Identify which cell holds the provided text, then report its [X, Y] central coordinate. 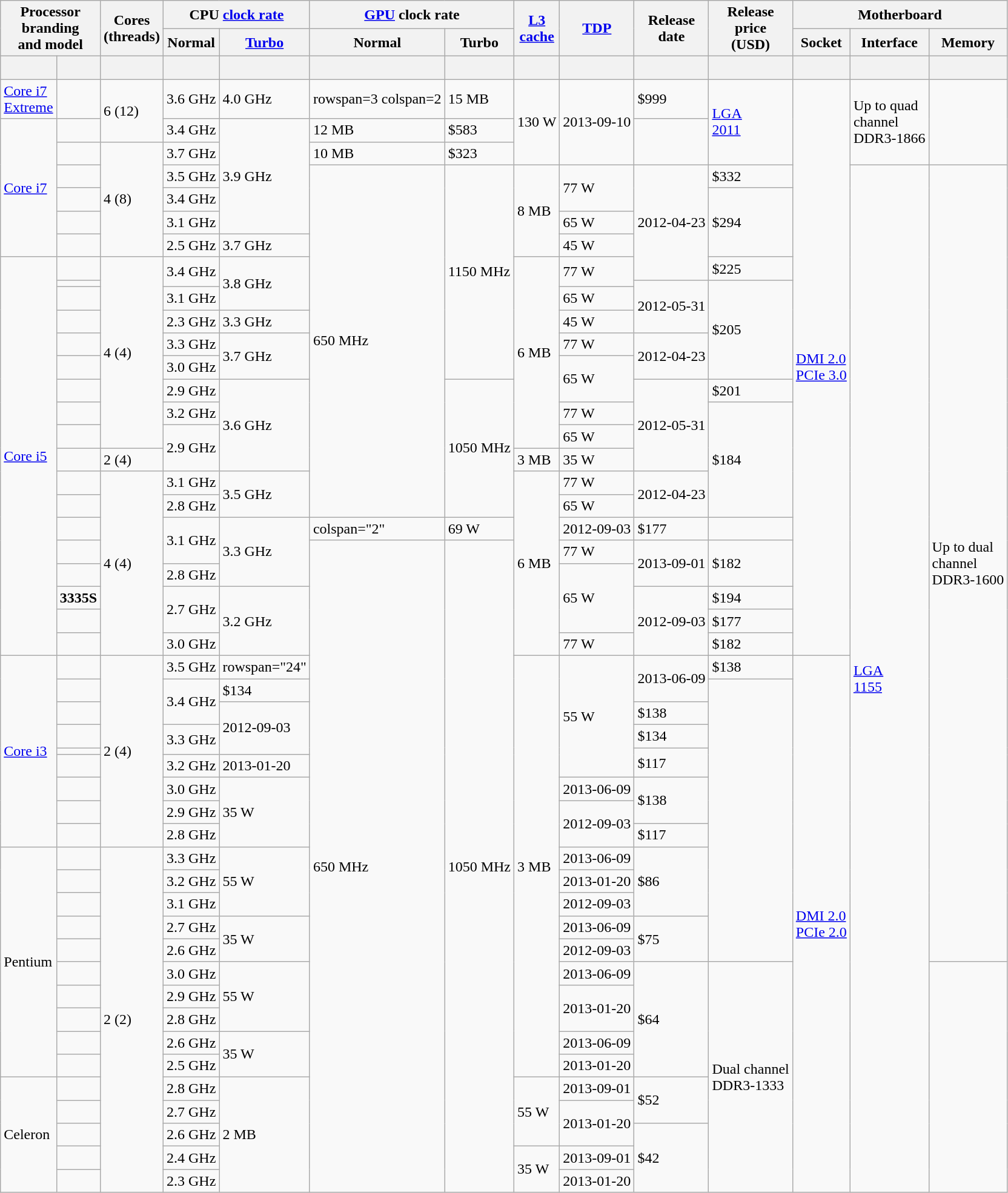
$86 [671, 881]
CPU clock rate [236, 15]
130 W [537, 122]
Releaseprice(USD) [751, 28]
1150 MHz [479, 272]
Up to quadchannelDDR3-1866 [889, 122]
3.9 GHz [265, 176]
4 (8) [132, 199]
4.0 GHz [265, 99]
Interface [889, 42]
Cores(threads) [132, 28]
LGA1155 [889, 678]
2 MB [265, 1135]
69 W [479, 529]
15 MB [479, 99]
GPU clock rate [412, 15]
Up to dualchannelDDR3-1600 [968, 563]
Pentium [28, 962]
$42 [671, 1158]
L3cache [537, 28]
DMI 2.0PCIe 3.0 [821, 368]
DMI 2.0PCIe 2.0 [821, 924]
$64 [671, 1019]
$205 [751, 329]
$583 [479, 130]
Processorbrandingand model [51, 28]
$52 [671, 1100]
$201 [751, 391]
$184 [751, 460]
LGA2011 [751, 122]
colspan="2" [377, 529]
8 MB [537, 211]
Motherboard [900, 15]
Core i5 [28, 456]
Core i7 [28, 188]
6 (12) [132, 110]
$75 [671, 939]
3335S [78, 598]
12 MB [377, 130]
Core i7Extreme [28, 99]
Celeron [28, 1135]
$323 [479, 153]
2013-09-10 [597, 122]
TDP [597, 28]
3.8 GHz [265, 283]
$999 [671, 99]
rowspan="24" [265, 667]
2 (2) [132, 1020]
Releasedate [671, 28]
$294 [751, 222]
Dual channelDDR3-1333 [751, 1077]
Memory [968, 42]
Core i3 [28, 751]
2.4 GHz [191, 1158]
Socket [821, 42]
$194 [751, 598]
$225 [751, 268]
$332 [751, 176]
10 MB [377, 153]
rowspan=3 colspan=2 [377, 99]
